For the text-containing cell, return its midpoint in (X, Y) coordinate format. 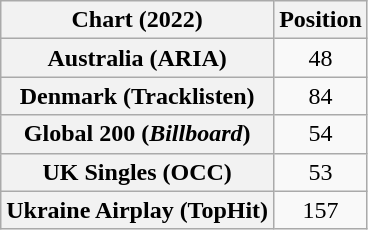
84 (321, 96)
Chart (2022) (138, 20)
53 (321, 172)
UK Singles (OCC) (138, 172)
Global 200 (Billboard) (138, 134)
48 (321, 58)
Denmark (Tracklisten) (138, 96)
157 (321, 210)
Ukraine Airplay (TopHit) (138, 210)
54 (321, 134)
Australia (ARIA) (138, 58)
Position (321, 20)
